From the cell containing the given text, extract its center point as [X, Y] coordinate. 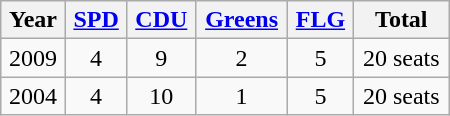
9 [162, 58]
FLG [320, 20]
Total [401, 20]
2004 [33, 96]
Year [33, 20]
2009 [33, 58]
Greens [242, 20]
SPD [96, 20]
CDU [162, 20]
1 [242, 96]
2 [242, 58]
10 [162, 96]
